Detect which cell encompasses the target text, then output its (X, Y) center coordinate. 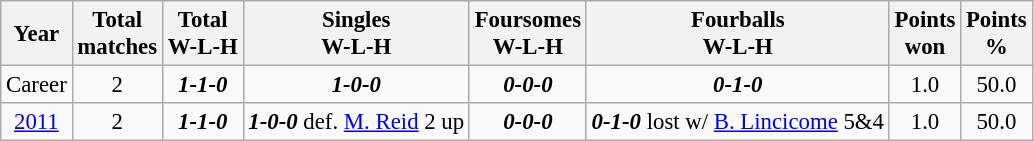
Points% (996, 34)
1-0-0 (356, 85)
Totalmatches (117, 34)
2011 (36, 122)
FoursomesW-L-H (528, 34)
Pointswon (924, 34)
FourballsW-L-H (738, 34)
0-1-0 (738, 85)
Career (36, 85)
SinglesW-L-H (356, 34)
Year (36, 34)
0-1-0 lost w/ B. Lincicome 5&4 (738, 122)
TotalW-L-H (202, 34)
1-0-0 def. M. Reid 2 up (356, 122)
